From the cell containing the given text, extract its center point as (X, Y) coordinate. 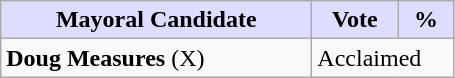
Acclaimed (383, 58)
Mayoral Candidate (156, 20)
Doug Measures (X) (156, 58)
Vote (355, 20)
% (426, 20)
